From the cell containing the given text, extract its center point as (X, Y) coordinate. 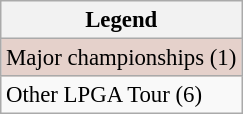
Legend (122, 20)
Major championships (1) (122, 58)
Other LPGA Tour (6) (122, 95)
